From the cell containing the given text, extract its center point as (x, y) coordinate. 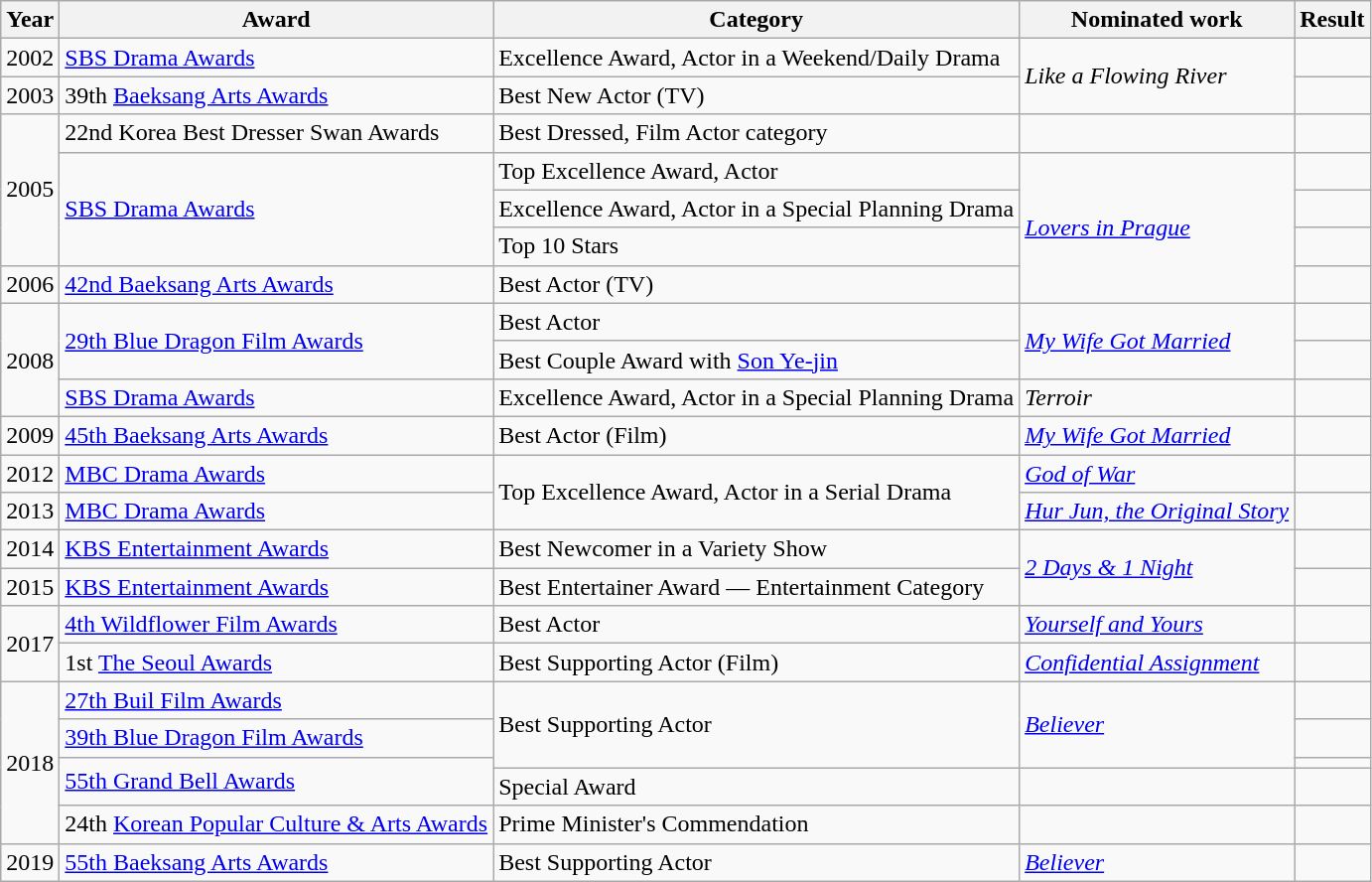
Special Award (756, 787)
Best Supporting Actor (Film) (756, 662)
Confidential Assignment (1158, 662)
Nominated work (1158, 20)
Terroir (1158, 397)
4th Wildflower Film Awards (276, 625)
Best Newcomer in a Variety Show (756, 549)
2015 (30, 587)
2014 (30, 549)
2019 (30, 862)
Top 10 Stars (756, 246)
Best New Actor (TV) (756, 95)
39th Baeksang Arts Awards (276, 95)
22nd Korea Best Dresser Swan Awards (276, 133)
Best Couple Award with Son Ye-jin (756, 360)
Year (30, 20)
Prime Minister's Commendation (756, 824)
Best Dressed, Film Actor category (756, 133)
2012 (30, 474)
42nd Baeksang Arts Awards (276, 284)
2 Days & 1 Night (1158, 568)
45th Baeksang Arts Awards (276, 435)
Lovers in Prague (1158, 227)
55th Grand Bell Awards (276, 781)
39th Blue Dragon Film Awards (276, 738)
Category (756, 20)
2002 (30, 58)
God of War (1158, 474)
Best Entertainer Award — Entertainment Category (756, 587)
Result (1332, 20)
Yourself and Yours (1158, 625)
29th Blue Dragon Film Awards (276, 341)
2009 (30, 435)
Like a Flowing River (1158, 76)
Best Actor (TV) (756, 284)
Award (276, 20)
55th Baeksang Arts Awards (276, 862)
Top Excellence Award, Actor (756, 171)
Excellence Award, Actor in a Weekend/Daily Drama (756, 58)
Best Actor (Film) (756, 435)
2008 (30, 360)
2013 (30, 512)
Top Excellence Award, Actor in a Serial Drama (756, 493)
2003 (30, 95)
1st The Seoul Awards (276, 662)
27th Buil Film Awards (276, 700)
Hur Jun, the Original Story (1158, 512)
2006 (30, 284)
2005 (30, 190)
2018 (30, 763)
24th Korean Popular Culture & Arts Awards (276, 824)
2017 (30, 644)
